Output the (X, Y) coordinate of the center of the cell containing the given text.  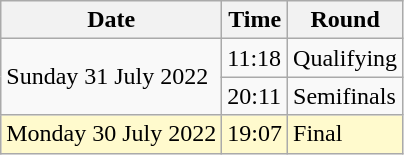
Time (255, 20)
20:11 (255, 96)
11:18 (255, 58)
19:07 (255, 134)
Qualifying (346, 58)
Semifinals (346, 96)
Round (346, 20)
Date (112, 20)
Sunday 31 July 2022 (112, 77)
Final (346, 134)
Monday 30 July 2022 (112, 134)
